Identify which cell holds the provided text, then report its (X, Y) central coordinate. 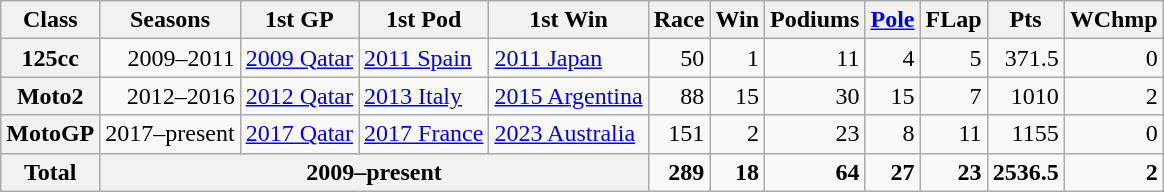
Pole (892, 20)
2017 Qatar (299, 134)
27 (892, 172)
30 (815, 96)
371.5 (1026, 58)
2017 France (424, 134)
88 (679, 96)
289 (679, 172)
Total (50, 172)
5 (954, 58)
2011 Spain (424, 58)
2011 Japan (568, 58)
1st Pod (424, 20)
4 (892, 58)
50 (679, 58)
2012 Qatar (299, 96)
FLap (954, 20)
2013 Italy (424, 96)
2009 Qatar (299, 58)
125cc (50, 58)
Podiums (815, 20)
Race (679, 20)
1st Win (568, 20)
64 (815, 172)
2536.5 (1026, 172)
1st GP (299, 20)
Class (50, 20)
2009–2011 (170, 58)
2015 Argentina (568, 96)
Moto2 (50, 96)
2017–present (170, 134)
Pts (1026, 20)
2009–present (374, 172)
1 (738, 58)
Seasons (170, 20)
8 (892, 134)
2023 Australia (568, 134)
1155 (1026, 134)
WChmp (1114, 20)
1010 (1026, 96)
Win (738, 20)
18 (738, 172)
151 (679, 134)
2012–2016 (170, 96)
7 (954, 96)
MotoGP (50, 134)
